From the cell containing the given text, extract its center point as [X, Y] coordinate. 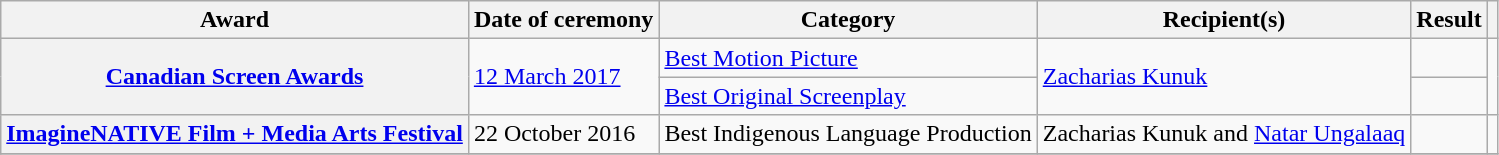
12 March 2017 [564, 77]
Date of ceremony [564, 20]
Zacharias Kunuk and Natar Ungalaaq [1224, 134]
Award [235, 20]
Best Original Screenplay [848, 96]
Result [1449, 20]
Canadian Screen Awards [235, 77]
Recipient(s) [1224, 20]
ImagineNATIVE Film + Media Arts Festival [235, 134]
Best Indigenous Language Production [848, 134]
22 October 2016 [564, 134]
Category [848, 20]
Zacharias Kunuk [1224, 77]
Best Motion Picture [848, 58]
